Identify which cell holds the provided text, then report its (x, y) central coordinate. 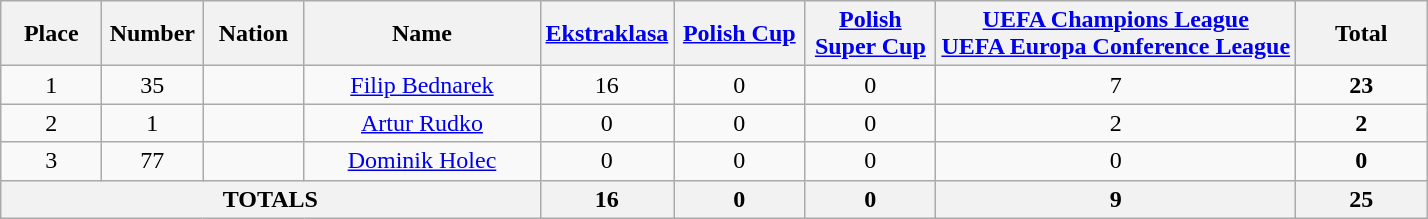
Artur Rudko (422, 123)
Polish Super Cup (870, 34)
9 (1116, 199)
Polish Cup (740, 34)
Number (152, 34)
7 (1116, 85)
77 (152, 161)
Total (1362, 34)
23 (1362, 85)
Name (422, 34)
Dominik Holec (422, 161)
TOTALS (270, 199)
Filip Bednarek (422, 85)
25 (1362, 199)
Nation (254, 34)
35 (152, 85)
Ekstraklasa (607, 34)
Place (52, 34)
UEFA Champions LeagueUEFA Europa Conference League (1116, 34)
3 (52, 161)
